For the text-containing cell, return its midpoint in [X, Y] coordinate format. 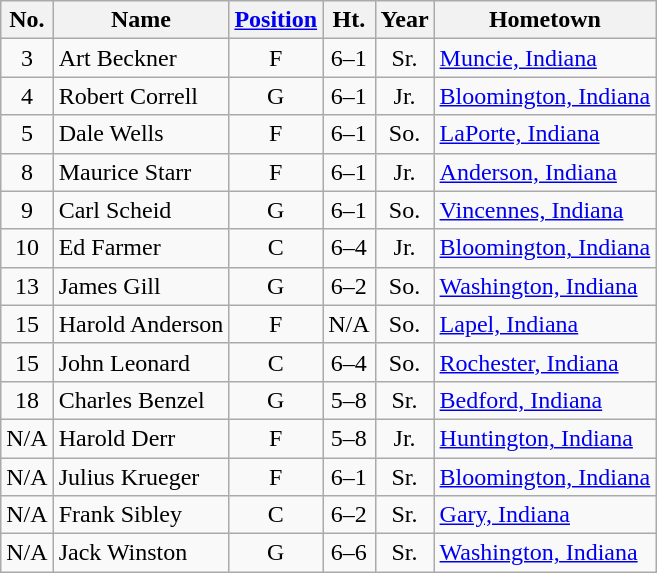
Lapel, Indiana [545, 324]
4 [27, 96]
9 [27, 210]
Frank Sibley [141, 515]
Vincennes, Indiana [545, 210]
Ed Farmer [141, 248]
Year [404, 20]
Dale Wells [141, 134]
13 [27, 286]
Gary, Indiana [545, 515]
Muncie, Indiana [545, 58]
5 [27, 134]
Ht. [349, 20]
Anderson, Indiana [545, 172]
John Leonard [141, 362]
Charles Benzel [141, 400]
LaPorte, Indiana [545, 134]
Huntington, Indiana [545, 438]
Art Beckner [141, 58]
Julius Krueger [141, 477]
Rochester, Indiana [545, 362]
Robert Correll [141, 96]
Bedford, Indiana [545, 400]
Hometown [545, 20]
18 [27, 400]
Position [276, 20]
3 [27, 58]
10 [27, 248]
8 [27, 172]
Carl Scheid [141, 210]
Harold Derr [141, 438]
6–6 [349, 553]
No. [27, 20]
Name [141, 20]
Harold Anderson [141, 324]
Maurice Starr [141, 172]
James Gill [141, 286]
Jack Winston [141, 553]
